Locate the cell with the specified text and output its (X, Y) center coordinate. 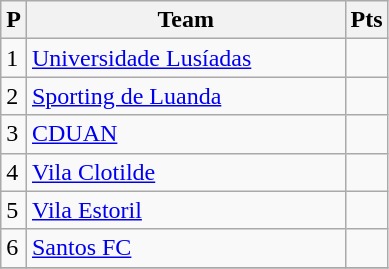
CDUAN (186, 134)
6 (14, 248)
Vila Clotilde (186, 172)
Santos FC (186, 248)
Team (186, 20)
1 (14, 58)
3 (14, 134)
Sporting de Luanda (186, 96)
Universidade Lusíadas (186, 58)
2 (14, 96)
P (14, 20)
Pts (366, 20)
5 (14, 210)
Vila Estoril (186, 210)
4 (14, 172)
